Find where the given text appears and provide that cell's center as (x, y) coordinate. 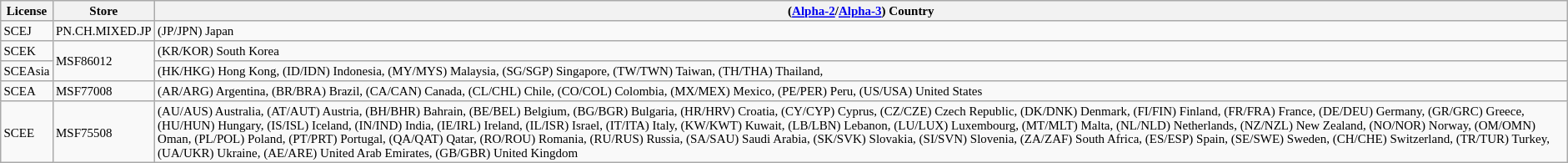
SCEE (27, 132)
MSF75508 (103, 132)
MSF77008 (103, 91)
License (27, 11)
(KR/KOR) South Korea (860, 51)
(JP/JPN) Japan (860, 31)
SCEA (27, 91)
Store (103, 11)
MSF86012 (103, 61)
SCEK (27, 51)
PN.CH.MIXED.JP (103, 31)
(HK/HKG) Hong Kong, (ID/IDN) Indonesia, (MY/MYS) Malaysia, (SG/SGP) Singapore, (TW/TWN) Taiwan, (TH/THA) Thailand, (860, 71)
SCEAsia (27, 71)
(AR/ARG) Argentina, (BR/BRA) Brazil, (CA/CAN) Canada, (CL/CHL) Chile, (CO/COL) Colombia, (MX/MEX) Mexico, (PE/PER) Peru, (US/USA) United States (860, 91)
SCEJ (27, 31)
(Alpha-2/Alpha-3) Country (860, 11)
